Pinpoint the cell where the given text exists, returning its (x, y) midpoint coordinate. 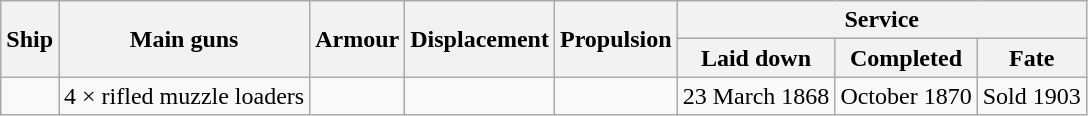
Laid down (756, 58)
Ship (30, 39)
23 March 1868 (756, 96)
4 × rifled muzzle loaders (184, 96)
Service (882, 20)
Main guns (184, 39)
Displacement (480, 39)
Completed (906, 58)
Fate (1032, 58)
Sold 1903 (1032, 96)
Armour (358, 39)
Propulsion (616, 39)
October 1870 (906, 96)
